From the cell containing the given text, extract its center point as (x, y) coordinate. 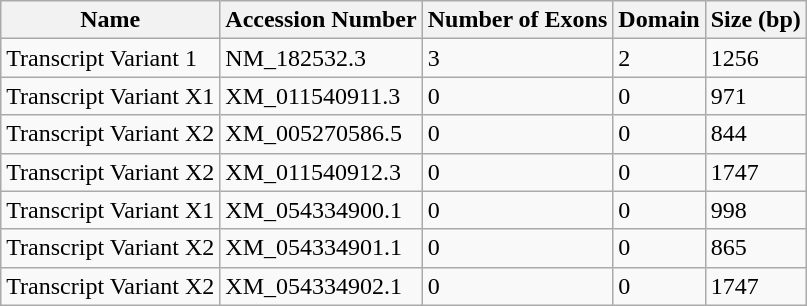
865 (756, 248)
Domain (659, 20)
Number of Exons (518, 20)
3 (518, 58)
Transcript Variant 1 (110, 58)
2 (659, 58)
998 (756, 210)
XM_054334901.1 (321, 248)
1256 (756, 58)
Name (110, 20)
Size (bp) (756, 20)
Accession Number (321, 20)
NM_182532.3 (321, 58)
XM_011540911.3 (321, 96)
XM_011540912.3 (321, 172)
XM_054334900.1 (321, 210)
971 (756, 96)
844 (756, 134)
XM_005270586.5 (321, 134)
XM_054334902.1 (321, 286)
